Identify which cell holds the provided text, then report its [X, Y] central coordinate. 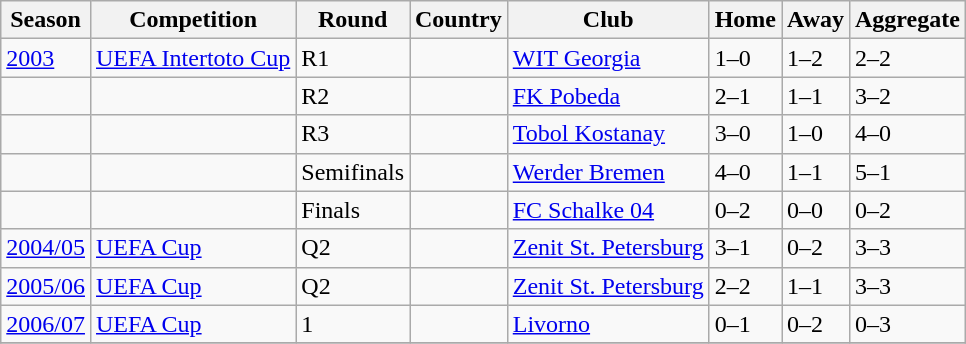
Livorno [608, 324]
Season [46, 20]
Semifinals [353, 172]
1–2 [816, 58]
2–1 [745, 96]
3–1 [745, 248]
0–1 [745, 324]
Club [608, 20]
2005/06 [46, 286]
FC Schalke 04 [608, 210]
Away [816, 20]
2006/07 [46, 324]
UEFA Intertoto Cup [192, 58]
1 [353, 324]
R2 [353, 96]
0–3 [907, 324]
0–0 [816, 210]
Werder Bremen [608, 172]
3–2 [907, 96]
R1 [353, 58]
Tobol Kostanay [608, 134]
2004/05 [46, 248]
Competition [192, 20]
Home [745, 20]
FK Pobeda [608, 96]
Aggregate [907, 20]
Finals [353, 210]
5–1 [907, 172]
WIT Georgia [608, 58]
Round [353, 20]
2003 [46, 58]
3–0 [745, 134]
Country [459, 20]
R3 [353, 134]
